Search for the cell housing the specified text and yield its [X, Y] center coordinate. 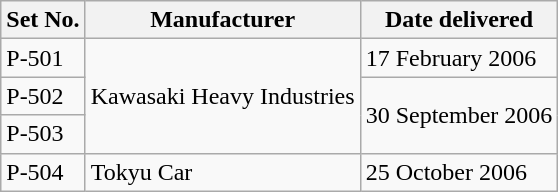
Date delivered [459, 20]
Kawasaki Heavy Industries [222, 96]
25 October 2006 [459, 172]
P-503 [43, 134]
30 September 2006 [459, 115]
Set No. [43, 20]
17 February 2006 [459, 58]
Manufacturer [222, 20]
P-501 [43, 58]
Tokyu Car [222, 172]
P-502 [43, 96]
P-504 [43, 172]
